From the cell containing the given text, extract its center point as (x, y) coordinate. 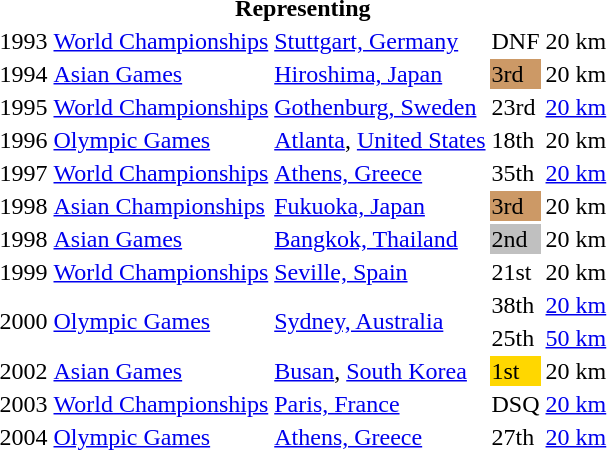
Athens, Greece (380, 173)
Busan, South Korea (380, 371)
Stuttgart, Germany (380, 41)
25th (516, 338)
DNF (516, 41)
23rd (516, 107)
Asian Championships (161, 206)
Paris, France (380, 404)
Sydney, Australia (380, 322)
38th (516, 305)
18th (516, 140)
Bangkok, Thailand (380, 239)
35th (516, 173)
Gothenburg, Sweden (380, 107)
Atlanta, United States (380, 140)
21st (516, 272)
Seville, Spain (380, 272)
DSQ (516, 404)
Fukuoka, Japan (380, 206)
Hiroshima, Japan (380, 74)
2nd (516, 239)
1st (516, 371)
